From the cell containing the given text, extract its center point as [x, y] coordinate. 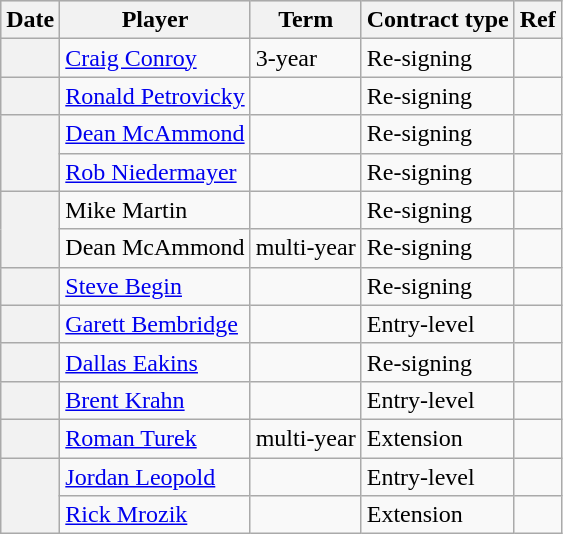
Contract type [438, 20]
Rob Niedermayer [155, 172]
Brent Krahn [155, 400]
Rick Mrozik [155, 515]
Term [306, 20]
Mike Martin [155, 210]
Date [30, 20]
Garett Bembridge [155, 324]
Ref [538, 20]
3-year [306, 58]
Ronald Petrovicky [155, 96]
Craig Conroy [155, 58]
Jordan Leopold [155, 477]
Steve Begin [155, 286]
Player [155, 20]
Dallas Eakins [155, 362]
Roman Turek [155, 438]
